Return the [x, y] coordinate for the center point of the cell that contains the specified text.  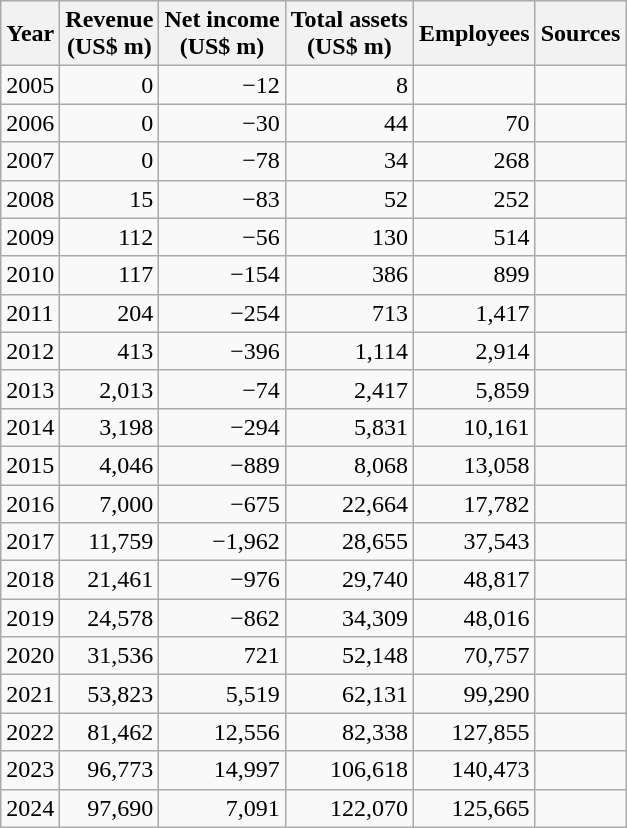
2010 [30, 275]
34 [349, 161]
2009 [30, 237]
3,198 [110, 427]
2017 [30, 542]
2,013 [110, 389]
−83 [222, 199]
37,543 [474, 542]
81,462 [110, 732]
2,914 [474, 351]
2006 [30, 123]
130 [349, 237]
117 [110, 275]
1,114 [349, 351]
713 [349, 313]
5,831 [349, 427]
8,068 [349, 465]
4,046 [110, 465]
2015 [30, 465]
10,161 [474, 427]
386 [349, 275]
7,091 [222, 808]
2012 [30, 351]
899 [474, 275]
52,148 [349, 656]
22,664 [349, 503]
Revenue(US$ m) [110, 34]
5,859 [474, 389]
48,817 [474, 580]
2007 [30, 161]
13,058 [474, 465]
8 [349, 85]
−294 [222, 427]
2016 [30, 503]
−12 [222, 85]
Net income(US$ m) [222, 34]
2021 [30, 694]
2005 [30, 85]
52 [349, 199]
21,461 [110, 580]
514 [474, 237]
−154 [222, 275]
−396 [222, 351]
5,519 [222, 694]
31,536 [110, 656]
125,665 [474, 808]
1,417 [474, 313]
268 [474, 161]
−78 [222, 161]
82,338 [349, 732]
122,070 [349, 808]
−254 [222, 313]
53,823 [110, 694]
−675 [222, 503]
62,131 [349, 694]
−56 [222, 237]
97,690 [110, 808]
−889 [222, 465]
15 [110, 199]
11,759 [110, 542]
721 [222, 656]
−1,962 [222, 542]
2011 [30, 313]
140,473 [474, 770]
413 [110, 351]
2013 [30, 389]
−862 [222, 618]
−30 [222, 123]
2008 [30, 199]
Total assets(US$ m) [349, 34]
2018 [30, 580]
24,578 [110, 618]
Sources [580, 34]
127,855 [474, 732]
112 [110, 237]
70,757 [474, 656]
70 [474, 123]
48,016 [474, 618]
Year [30, 34]
14,997 [222, 770]
28,655 [349, 542]
2023 [30, 770]
106,618 [349, 770]
Employees [474, 34]
204 [110, 313]
17,782 [474, 503]
29,740 [349, 580]
−976 [222, 580]
2,417 [349, 389]
44 [349, 123]
96,773 [110, 770]
7,000 [110, 503]
2022 [30, 732]
−74 [222, 389]
2024 [30, 808]
2020 [30, 656]
2019 [30, 618]
252 [474, 199]
12,556 [222, 732]
99,290 [474, 694]
2014 [30, 427]
34,309 [349, 618]
